Output the (X, Y) coordinate of the center of the cell containing the given text.  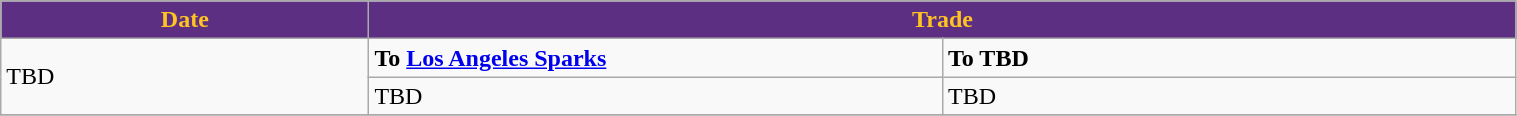
To TBD (1229, 58)
To Los Angeles Sparks (656, 58)
Date (185, 20)
Trade (942, 20)
